Output the [X, Y] coordinate of the center of the cell containing the given text.  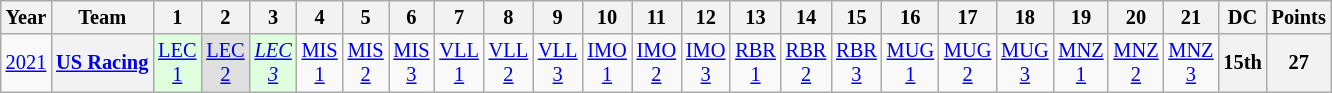
MNZ3 [1190, 63]
MIS3 [411, 63]
15th [1242, 63]
US Racing [102, 63]
VLL3 [558, 63]
11 [656, 17]
1 [177, 17]
9 [558, 17]
15 [856, 17]
13 [755, 17]
MUG2 [968, 63]
VLL1 [458, 63]
LEC2 [225, 63]
17 [968, 17]
MUG3 [1024, 63]
RBR2 [806, 63]
27 [1299, 63]
20 [1136, 17]
DC [1242, 17]
MUG1 [910, 63]
12 [706, 17]
IMO2 [656, 63]
MNZ1 [1080, 63]
MNZ2 [1136, 63]
IMO3 [706, 63]
2 [225, 17]
RBR1 [755, 63]
19 [1080, 17]
8 [508, 17]
10 [606, 17]
Points [1299, 17]
7 [458, 17]
LEC1 [177, 63]
Year [26, 17]
21 [1190, 17]
VLL2 [508, 63]
IMO1 [606, 63]
14 [806, 17]
6 [411, 17]
16 [910, 17]
MIS1 [320, 63]
18 [1024, 17]
RBR3 [856, 63]
4 [320, 17]
LEC3 [274, 63]
5 [366, 17]
3 [274, 17]
MIS2 [366, 63]
Team [102, 17]
2021 [26, 63]
